Output the [X, Y] coordinate of the center of the cell containing the given text.  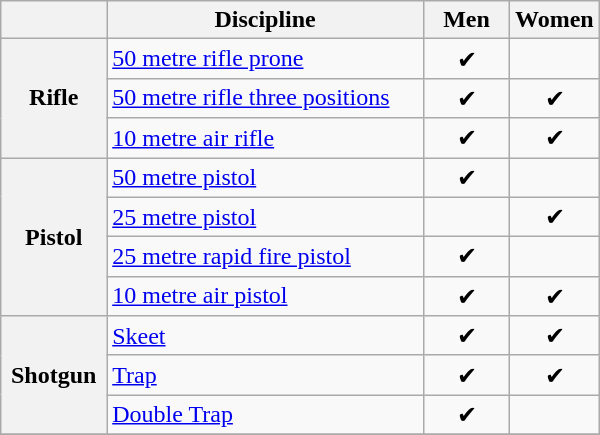
Rifle [54, 98]
50 metre rifle prone [266, 59]
Discipline [266, 20]
Shotgun [54, 376]
Double Trap [266, 415]
25 metre pistol [266, 217]
25 metre rapid fire pistol [266, 257]
50 metre rifle three positions [266, 98]
10 metre air rifle [266, 138]
Pistol [54, 237]
Skeet [266, 336]
50 metre pistol [266, 178]
Men [466, 20]
Trap [266, 375]
10 metre air pistol [266, 296]
Women [555, 20]
